Detect which cell encompasses the target text, then output its (X, Y) center coordinate. 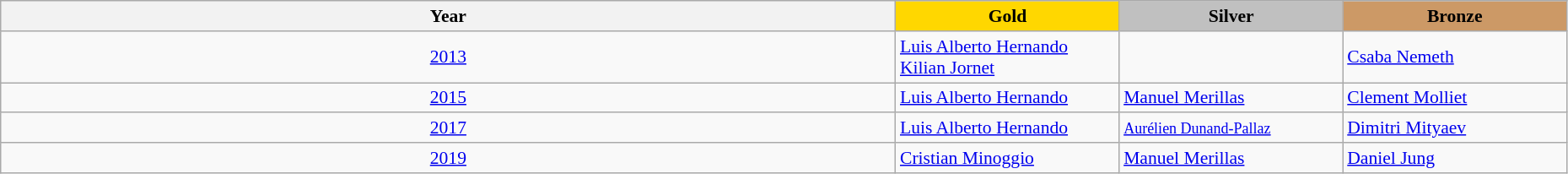
Luis Alberto Hernando Kilian Jornet (1007, 57)
2019 (449, 158)
Aurélien Dunand-Pallaz (1231, 128)
Gold (1007, 16)
Csaba Nemeth (1454, 57)
Daniel Jung (1454, 158)
Cristian Minoggio (1007, 158)
2013 (449, 57)
2017 (449, 128)
Dimitri Mityaev (1454, 128)
Year (449, 16)
Bronze (1454, 16)
Clement Molliet (1454, 98)
2015 (449, 98)
Silver (1231, 16)
